For the text-containing cell, return its midpoint in [X, Y] coordinate format. 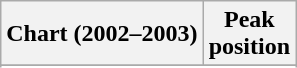
Chart (2002–2003) [102, 34]
Peakposition [249, 34]
